For the text-containing cell, return its midpoint in [X, Y] coordinate format. 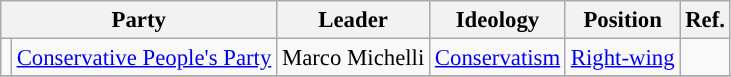
Ref. [705, 20]
Position [622, 20]
Marco Michelli [354, 58]
Leader [354, 20]
Right-wing [622, 58]
Conservative People's Party [144, 58]
Conservatism [498, 58]
Party [139, 20]
Ideology [498, 20]
